Output the [x, y] coordinate of the center of the cell containing the given text.  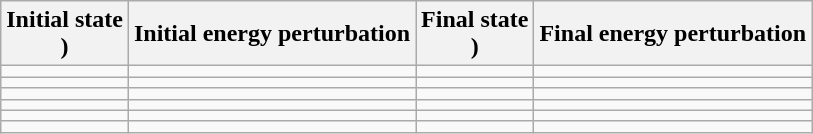
Initial energy perturbation [272, 34]
Final energy perturbation [673, 34]
Final state) [475, 34]
Initial state) [65, 34]
